Return (X, Y) of the center of cell containing provided text 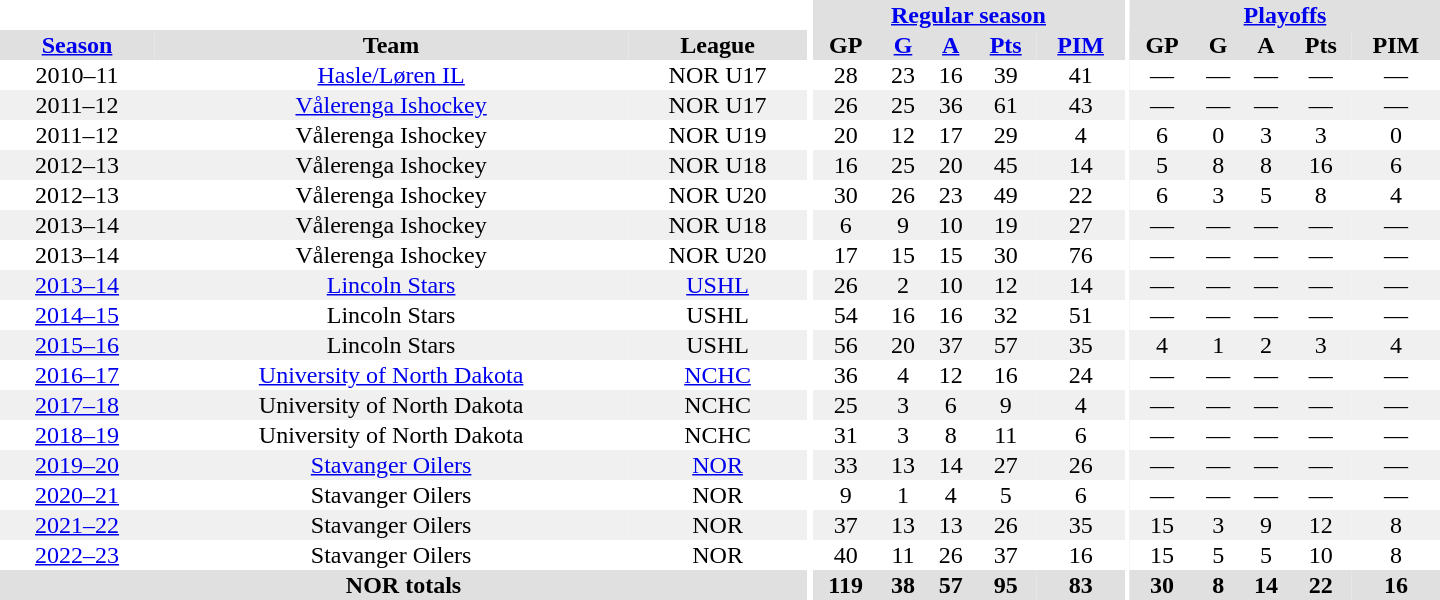
2015–16 (77, 345)
19 (1006, 225)
Season (77, 45)
NOR U19 (718, 135)
76 (1081, 255)
45 (1006, 165)
2021–22 (77, 525)
2022–23 (77, 555)
40 (846, 555)
83 (1081, 585)
51 (1081, 315)
119 (846, 585)
2018–19 (77, 435)
2019–20 (77, 465)
Regular season (968, 15)
Team (391, 45)
NOR totals (404, 585)
95 (1006, 585)
56 (846, 345)
32 (1006, 315)
2016–17 (77, 375)
28 (846, 75)
2020–21 (77, 495)
2014–15 (77, 315)
43 (1081, 105)
Hasle/Løren IL (391, 75)
Playoffs (1285, 15)
2010–11 (77, 75)
49 (1006, 195)
61 (1006, 105)
24 (1081, 375)
41 (1081, 75)
2017–18 (77, 405)
38 (903, 585)
29 (1006, 135)
League (718, 45)
39 (1006, 75)
31 (846, 435)
54 (846, 315)
33 (846, 465)
